Capture the cell that displays the provided text and extract its [X, Y] central coordinate. 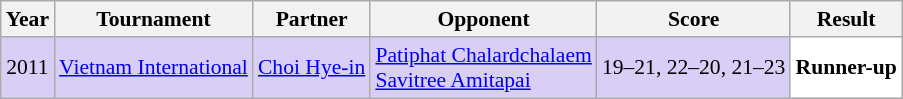
Choi Hye-in [312, 68]
Score [694, 19]
Runner-up [846, 68]
Partner [312, 19]
19–21, 22–20, 21–23 [694, 68]
Tournament [154, 19]
2011 [28, 68]
Opponent [484, 19]
Year [28, 19]
Patiphat Chalardchalaem Savitree Amitapai [484, 68]
Result [846, 19]
Vietnam International [154, 68]
